Locate the cell with the specified text and output its (x, y) center coordinate. 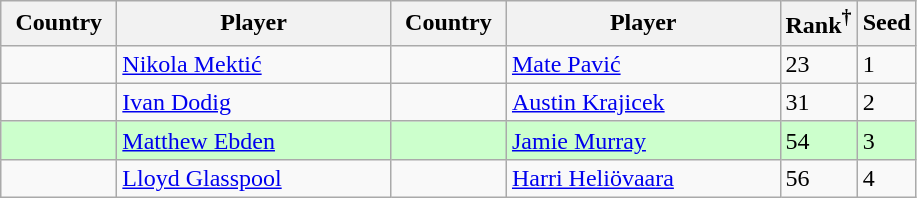
54 (818, 140)
Austin Krajicek (643, 102)
4 (886, 178)
31 (818, 102)
Nikola Mektić (254, 64)
Ivan Dodig (254, 102)
Lloyd Glasspool (254, 178)
2 (886, 102)
23 (818, 64)
Harri Heliövaara (643, 178)
Seed (886, 24)
1 (886, 64)
Matthew Ebden (254, 140)
56 (818, 178)
Mate Pavić (643, 64)
Rank† (818, 24)
Jamie Murray (643, 140)
3 (886, 140)
